From the cell containing the given text, extract its center point as [X, Y] coordinate. 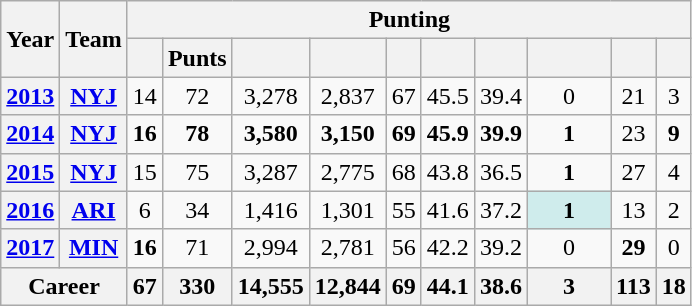
41.6 [448, 210]
14 [144, 96]
ARI [94, 210]
4 [674, 172]
Punts [197, 58]
2016 [30, 210]
55 [404, 210]
21 [634, 96]
78 [197, 134]
Year [30, 39]
1,416 [270, 210]
43.8 [448, 172]
Team [94, 39]
2,781 [348, 248]
39.4 [500, 96]
27 [634, 172]
39.9 [500, 134]
Career [64, 286]
MIN [94, 248]
36.5 [500, 172]
2017 [30, 248]
2,775 [348, 172]
75 [197, 172]
3,287 [270, 172]
15 [144, 172]
37.2 [500, 210]
3,278 [270, 96]
18 [674, 286]
42.2 [448, 248]
Punting [409, 20]
1,301 [348, 210]
68 [404, 172]
14,555 [270, 286]
2013 [30, 96]
72 [197, 96]
2,994 [270, 248]
45.5 [448, 96]
2014 [30, 134]
2015 [30, 172]
12,844 [348, 286]
330 [197, 286]
23 [634, 134]
38.6 [500, 286]
9 [674, 134]
13 [634, 210]
6 [144, 210]
3,580 [270, 134]
3,150 [348, 134]
2 [674, 210]
56 [404, 248]
39.2 [500, 248]
113 [634, 286]
2,837 [348, 96]
34 [197, 210]
29 [634, 248]
44.1 [448, 286]
71 [197, 248]
45.9 [448, 134]
